Identify which cell holds the provided text, then report its [x, y] central coordinate. 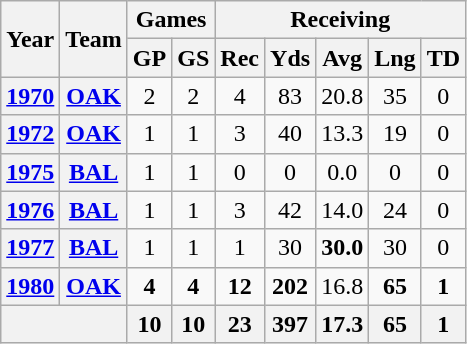
16.8 [342, 286]
Receiving [340, 20]
Rec [240, 58]
19 [395, 134]
17.3 [342, 324]
TD [443, 58]
GS [194, 58]
83 [290, 96]
1970 [30, 96]
40 [290, 134]
42 [290, 210]
30.0 [342, 248]
20.8 [342, 96]
13.3 [342, 134]
202 [290, 286]
Yds [290, 58]
35 [395, 96]
14.0 [342, 210]
1976 [30, 210]
23 [240, 324]
1975 [30, 172]
GP [149, 58]
Games [170, 20]
Team [94, 39]
397 [290, 324]
24 [395, 210]
Year [30, 39]
Lng [395, 58]
Avg [342, 58]
12 [240, 286]
1980 [30, 286]
1977 [30, 248]
0.0 [342, 172]
1972 [30, 134]
